Detect which cell encompasses the target text, then output its [x, y] center coordinate. 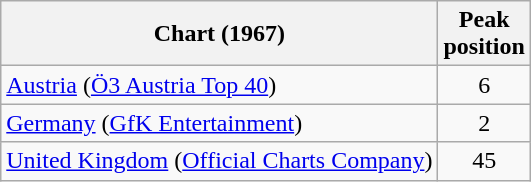
United Kingdom (Official Charts Company) [220, 161]
6 [484, 85]
2 [484, 123]
Chart (1967) [220, 34]
Peakposition [484, 34]
45 [484, 161]
Austria (Ö3 Austria Top 40) [220, 85]
Germany (GfK Entertainment) [220, 123]
